Search for the cell housing the specified text and yield its [X, Y] center coordinate. 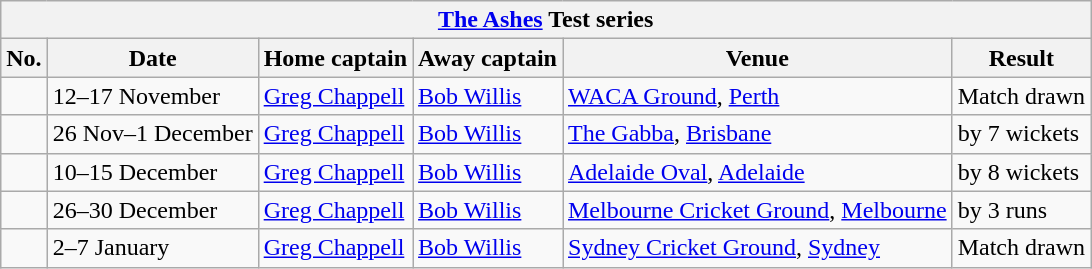
26 Nov–1 December [152, 134]
by 7 wickets [1021, 134]
2–7 January [152, 248]
by 8 wickets [1021, 172]
26–30 December [152, 210]
Adelaide Oval, Adelaide [757, 172]
by 3 runs [1021, 210]
Sydney Cricket Ground, Sydney [757, 248]
The Ashes Test series [546, 20]
The Gabba, Brisbane [757, 134]
Date [152, 58]
Venue [757, 58]
WACA Ground, Perth [757, 96]
10–15 December [152, 172]
Melbourne Cricket Ground, Melbourne [757, 210]
12–17 November [152, 96]
Home captain [335, 58]
Result [1021, 58]
Away captain [488, 58]
No. [24, 58]
